Extract the [x, y] coordinate from the center of the cell holding the provided text.  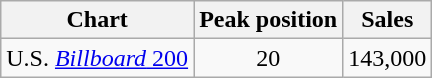
20 [268, 58]
Sales [388, 20]
Chart [98, 20]
143,000 [388, 58]
U.S. Billboard 200 [98, 58]
Peak position [268, 20]
